Scan for the cell matching the given text and deliver its [x, y] coordinate at center. 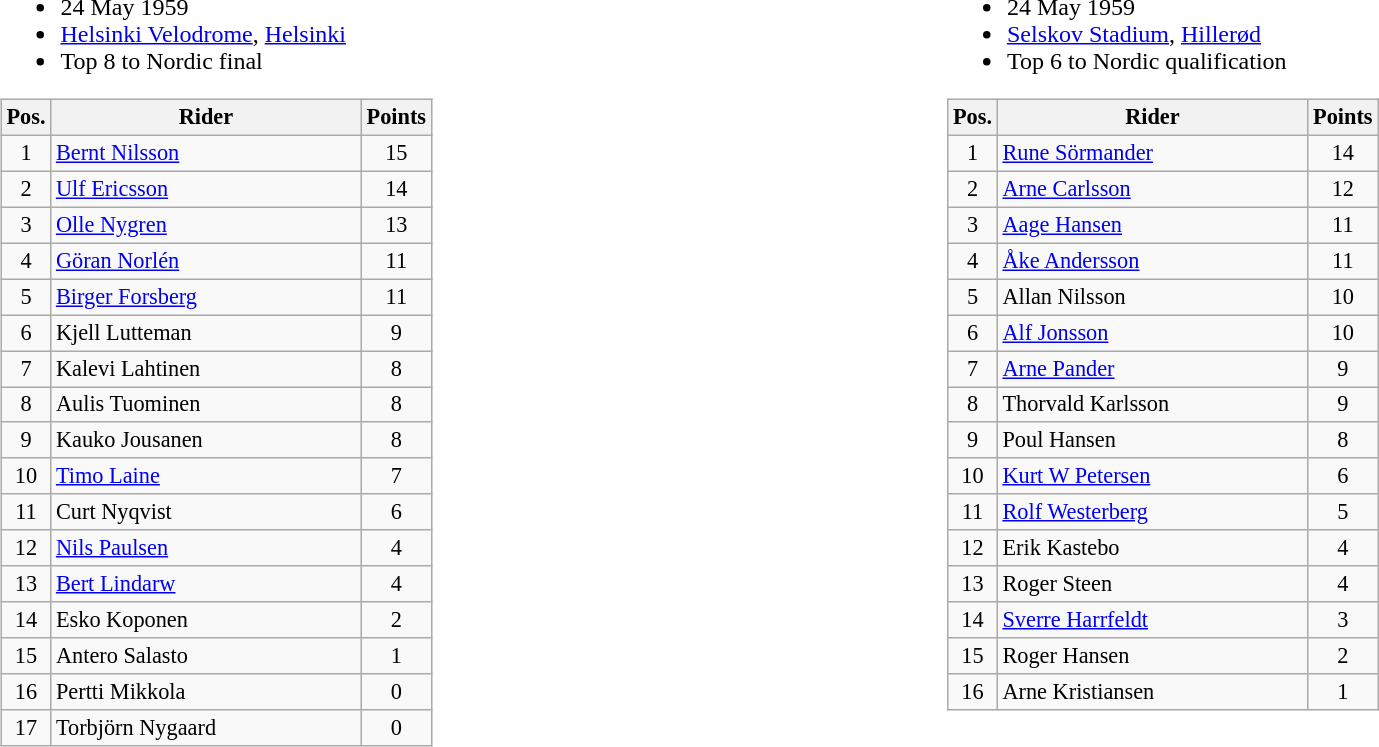
Göran Norlén [206, 261]
Bernt Nilsson [206, 153]
Rolf Westerberg [1152, 512]
Allan Nilsson [1152, 297]
Kjell Lutteman [206, 333]
Kurt W Petersen [1152, 476]
Pertti Mikkola [206, 692]
Åke Andersson [1152, 261]
Bert Lindarw [206, 584]
Ulf Ericsson [206, 189]
Arne Kristiansen [1152, 692]
Olle Nygren [206, 225]
Birger Forsberg [206, 297]
Poul Hansen [1152, 440]
Torbjörn Nygaard [206, 728]
Arne Pander [1152, 369]
Erik Kastebo [1152, 548]
Kalevi Lahtinen [206, 369]
Nils Paulsen [206, 548]
Aulis Tuominen [206, 404]
Sverre Harrfeldt [1152, 620]
Alf Jonsson [1152, 333]
Thorvald Karlsson [1152, 404]
17 [26, 728]
Esko Koponen [206, 620]
Arne Carlsson [1152, 189]
Roger Hansen [1152, 656]
Kauko Jousanen [206, 440]
Rune Sörmander [1152, 153]
Curt Nyqvist [206, 512]
Aage Hansen [1152, 225]
Antero Salasto [206, 656]
Timo Laine [206, 476]
Roger Steen [1152, 584]
